Search for the cell housing the specified text and yield its (x, y) center coordinate. 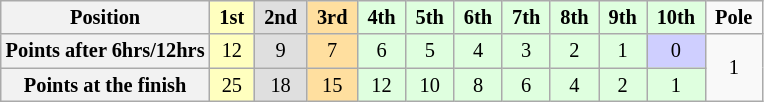
9th (622, 17)
15 (332, 85)
5 (430, 51)
4th (381, 17)
3 (526, 51)
8 (478, 85)
2nd (280, 17)
Points at the finish (106, 85)
0 (676, 51)
1st (232, 17)
Pole (734, 17)
3rd (332, 17)
10th (676, 17)
7th (526, 17)
9 (280, 51)
5th (430, 17)
Points after 6hrs/12hrs (106, 51)
10 (430, 85)
Position (106, 17)
25 (232, 85)
6th (478, 17)
8th (574, 17)
7 (332, 51)
18 (280, 85)
